From the cell containing the given text, extract its center point as (x, y) coordinate. 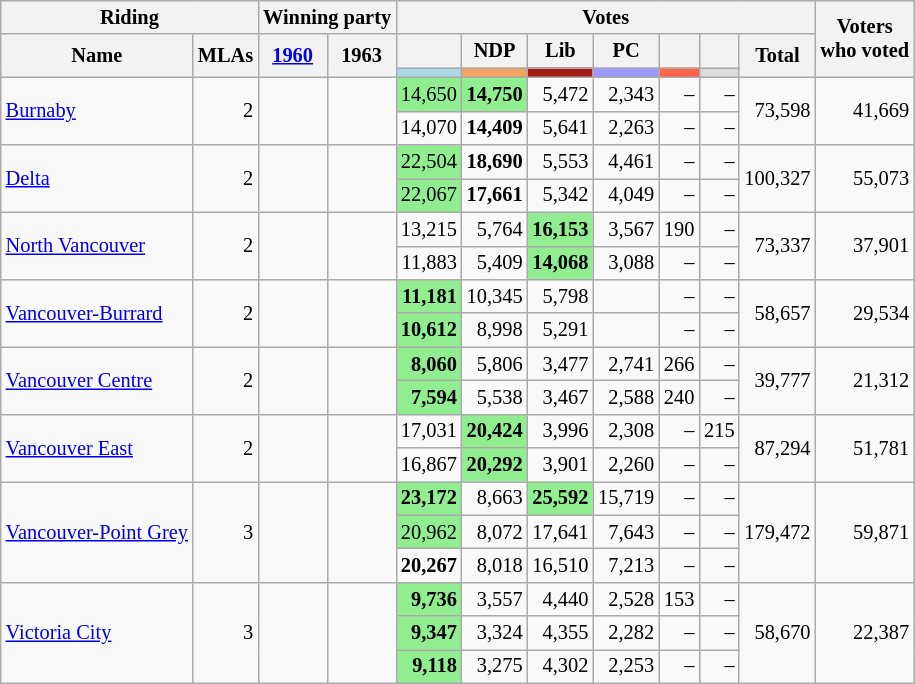
9,736 (429, 599)
4,461 (626, 162)
87,294 (777, 448)
2,308 (626, 431)
14,409 (495, 128)
2,253 (626, 666)
17,641 (560, 532)
7,213 (626, 565)
5,641 (560, 128)
29,534 (864, 312)
179,472 (777, 532)
5,409 (495, 263)
23,172 (429, 498)
2,263 (626, 128)
22,067 (429, 195)
39,777 (777, 380)
16,510 (560, 565)
Vancouver-Point Grey (97, 532)
3,467 (560, 397)
15,719 (626, 498)
Vancouver-Burrard (97, 312)
18,690 (495, 162)
16,867 (429, 465)
Name (97, 56)
5,472 (560, 94)
8,663 (495, 498)
51,781 (864, 448)
7,594 (429, 397)
PC (626, 51)
2,588 (626, 397)
Victoria City (97, 632)
37,901 (864, 246)
3,567 (626, 229)
Voterswho voted (864, 38)
Vancouver Centre (97, 380)
2,528 (626, 599)
Vancouver East (97, 448)
9,347 (429, 633)
3,088 (626, 263)
20,267 (429, 565)
Lib (560, 51)
Burnaby (97, 110)
8,072 (495, 532)
2,282 (626, 633)
215 (719, 431)
25,592 (560, 498)
100,327 (777, 178)
5,806 (495, 364)
14,650 (429, 94)
9,118 (429, 666)
1963 (362, 56)
3,901 (560, 465)
4,355 (560, 633)
North Vancouver (97, 246)
7,643 (626, 532)
8,018 (495, 565)
20,424 (495, 431)
153 (679, 599)
5,342 (560, 195)
5,291 (560, 330)
5,764 (495, 229)
190 (679, 229)
5,798 (560, 296)
2,260 (626, 465)
17,661 (495, 195)
240 (679, 397)
3,557 (495, 599)
14,750 (495, 94)
73,337 (777, 246)
2,343 (626, 94)
3,275 (495, 666)
10,345 (495, 296)
1960 (292, 56)
59,871 (864, 532)
20,962 (429, 532)
8,060 (429, 364)
58,657 (777, 312)
4,440 (560, 599)
55,073 (864, 178)
20,292 (495, 465)
11,883 (429, 263)
22,387 (864, 632)
10,612 (429, 330)
41,669 (864, 110)
5,538 (495, 397)
21,312 (864, 380)
Delta (97, 178)
Total (777, 56)
Votes (606, 17)
11,181 (429, 296)
3,996 (560, 431)
Winning party (327, 17)
22,504 (429, 162)
14,068 (560, 263)
3,324 (495, 633)
Riding (130, 17)
5,553 (560, 162)
58,670 (777, 632)
NDP (495, 51)
4,302 (560, 666)
MLAs (226, 56)
16,153 (560, 229)
14,070 (429, 128)
8,998 (495, 330)
4,049 (626, 195)
73,598 (777, 110)
266 (679, 364)
17,031 (429, 431)
13,215 (429, 229)
3,477 (560, 364)
2,741 (626, 364)
